Return the (X, Y) coordinate for the center point of the cell that contains the specified text.  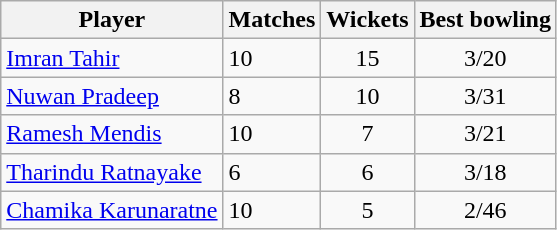
Nuwan Pradeep (112, 96)
Ramesh Mendis (112, 134)
3/20 (485, 58)
Imran Tahir (112, 58)
Chamika Karunaratne (112, 210)
Wickets (368, 20)
7 (368, 134)
Matches (272, 20)
Player (112, 20)
5 (368, 210)
3/21 (485, 134)
Tharindu Ratnayake (112, 172)
15 (368, 58)
3/18 (485, 172)
8 (272, 96)
3/31 (485, 96)
2/46 (485, 210)
Best bowling (485, 20)
